Find where the given text appears and provide that cell's center as [x, y] coordinate. 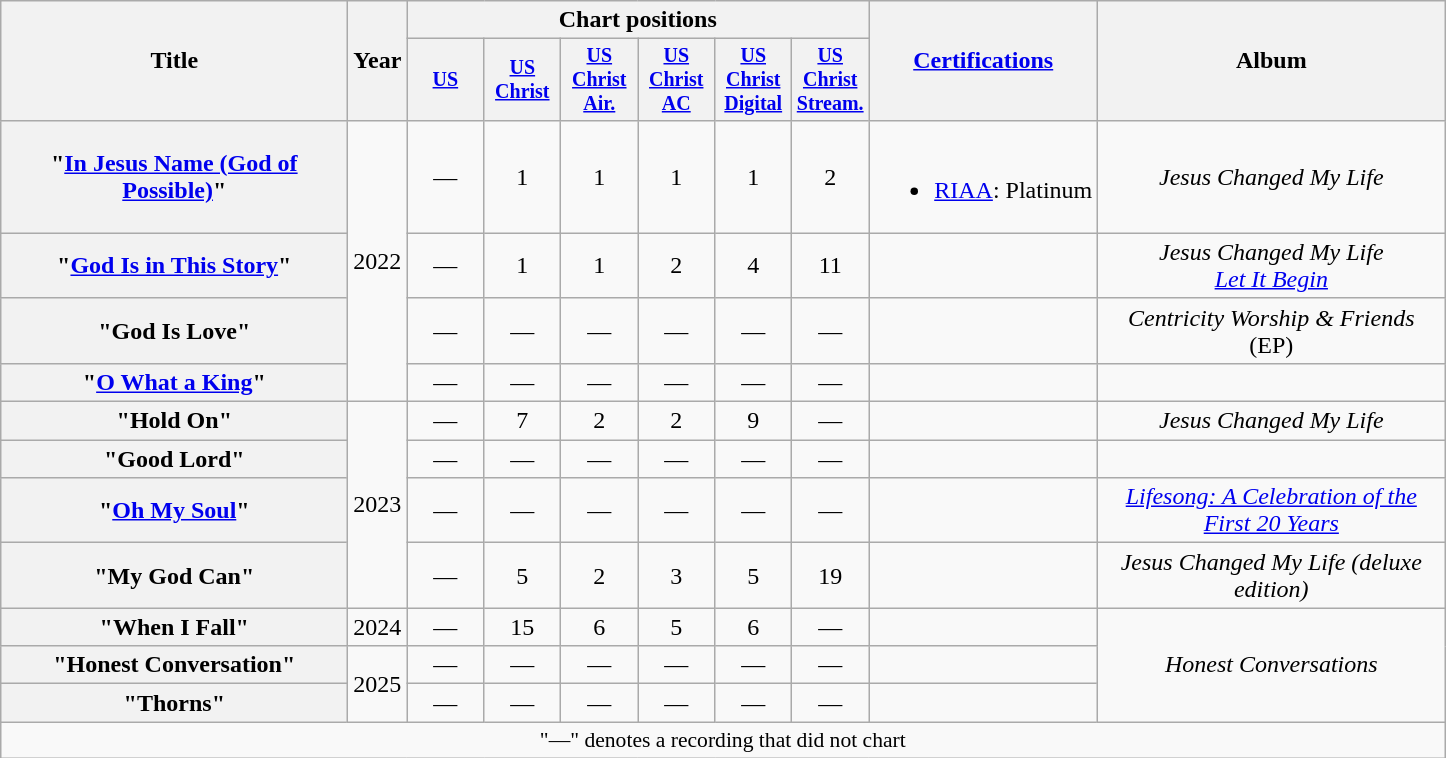
2025 [378, 684]
Honest Conversations [1272, 665]
Title [174, 61]
19 [830, 576]
2022 [378, 260]
"Oh My Soul" [174, 510]
"In Jesus Name (God of Possible)" [174, 176]
Jesus Changed My Life (deluxe edition) [1272, 576]
7 [522, 421]
9 [754, 421]
USChrist AC [676, 80]
Lifesong: A Celebration of the First 20 Years [1272, 510]
RIAA: Platinum [984, 176]
"O What a King" [174, 382]
USChrist Air. [600, 80]
"—" denotes a recording that did not chart [723, 740]
11 [830, 266]
"Thorns" [174, 703]
Year [378, 61]
"God Is Love" [174, 330]
US [446, 80]
Certifications [984, 61]
USChristStream. [830, 80]
2024 [378, 627]
USChristDigital [754, 80]
"God Is in This Story" [174, 266]
"Hold On" [174, 421]
Jesus Changed My LifeLet It Begin [1272, 266]
"My God Can" [174, 576]
2023 [378, 505]
Chart positions [638, 20]
4 [754, 266]
3 [676, 576]
"Good Lord" [174, 459]
Centricity Worship & Friends (EP) [1272, 330]
USChrist [522, 80]
Album [1272, 61]
15 [522, 627]
"When I Fall" [174, 627]
"Honest Conversation" [174, 665]
